Find where the given text appears and provide that cell's center as (X, Y) coordinate. 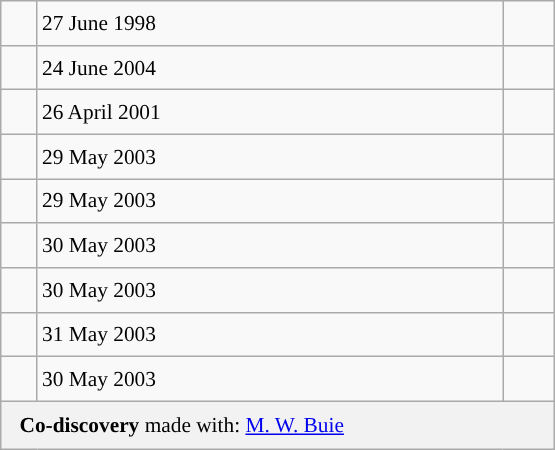
27 June 1998 (270, 23)
31 May 2003 (270, 334)
26 April 2001 (270, 112)
Co-discovery made with: M. W. Buie (278, 426)
24 June 2004 (270, 68)
